Locate the cell with the specified text and output its [x, y] center coordinate. 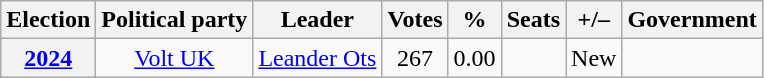
267 [415, 58]
Votes [415, 20]
Political party [174, 20]
Volt UK [174, 58]
Election [48, 20]
Government [692, 20]
0.00 [474, 58]
Seats [533, 20]
Leander Ots [318, 58]
2024 [48, 58]
+/– [594, 20]
New [594, 58]
Leader [318, 20]
% [474, 20]
